Return the [X, Y] coordinate for the center point of the cell that contains the specified text.  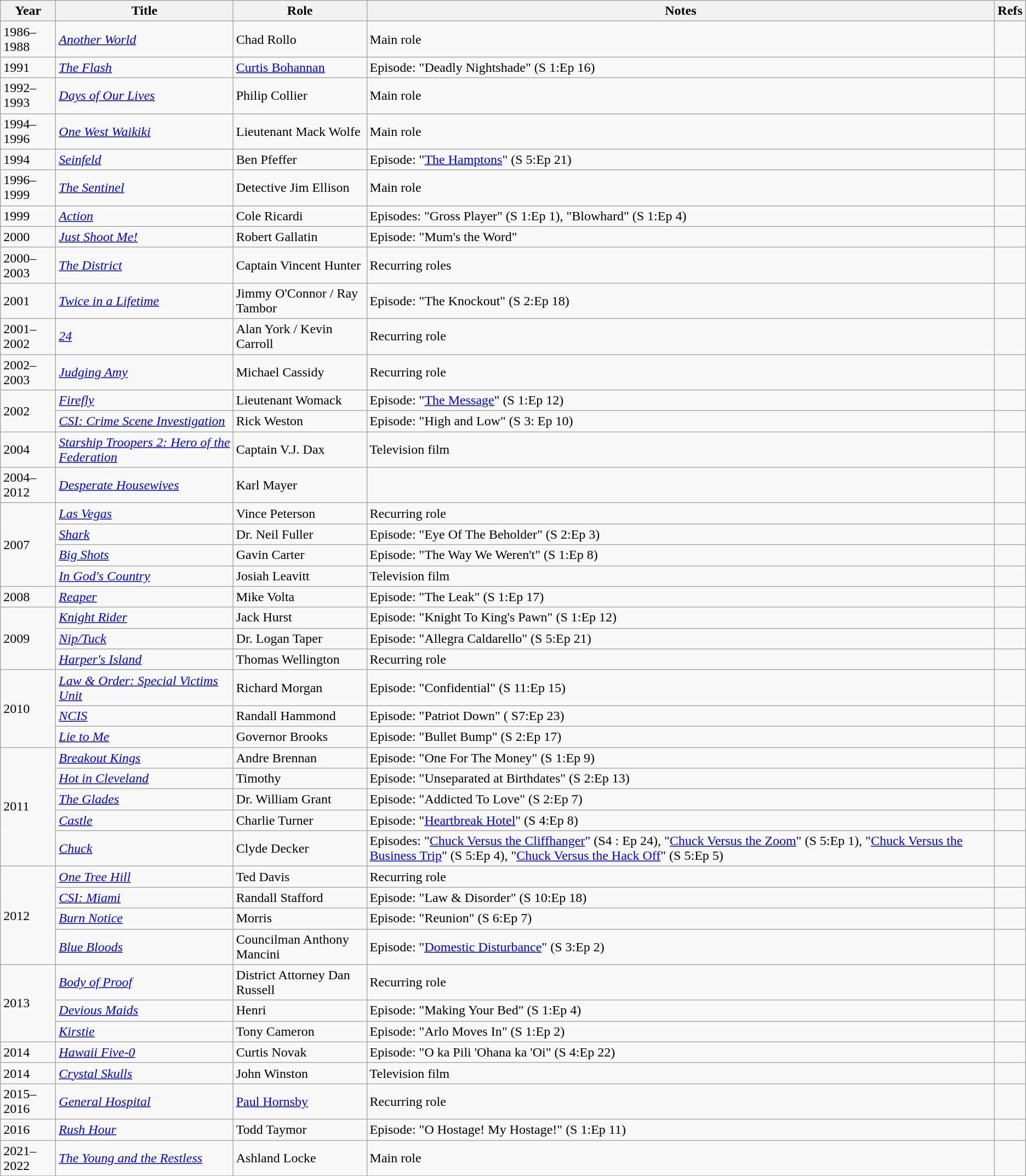
Paul Hornsby [300, 1101]
Episode: "Eye Of The Beholder" (S 2:Ep 3) [681, 534]
Tony Cameron [300, 1031]
Year [29, 11]
2001–2002 [29, 336]
Episode: "Reunion" (S 6:Ep 7) [681, 918]
Dr. Neil Fuller [300, 534]
Henri [300, 1011]
In God's Country [145, 576]
NCIS [145, 716]
2009 [29, 638]
Days of Our Lives [145, 95]
Philip Collier [300, 95]
1999 [29, 216]
Andre Brennan [300, 758]
General Hospital [145, 1101]
Nip/Tuck [145, 638]
The Sentinel [145, 187]
Reaper [145, 597]
1992–1993 [29, 95]
1994–1996 [29, 132]
Episode: "The Knockout" (S 2:Ep 18) [681, 300]
Jimmy O'Connor / Ray Tambor [300, 300]
Body of Proof [145, 982]
Chad Rollo [300, 39]
Mike Volta [300, 597]
Lieutenant Mack Wolfe [300, 132]
Hawaii Five-0 [145, 1052]
Lie to Me [145, 737]
The District [145, 265]
Gavin Carter [300, 555]
Cole Ricardi [300, 216]
2000 [29, 237]
Castle [145, 820]
Episode: "The Way We Weren't" (S 1:Ep 8) [681, 555]
Blue Bloods [145, 947]
Josiah Leavitt [300, 576]
Another World [145, 39]
Seinfeld [145, 159]
2021–2022 [29, 1157]
Episode: "Domestic Disturbance" (S 3:Ep 2) [681, 947]
Alan York / Kevin Carroll [300, 336]
CSI: Miami [145, 898]
Refs [1010, 11]
Episode: "Making Your Bed" (S 1:Ep 4) [681, 1011]
Episode: "Confidential" (S 11:Ep 15) [681, 687]
Robert Gallatin [300, 237]
2010 [29, 708]
Episode: "One For The Money" (S 1:Ep 9) [681, 758]
Episode: "O Hostage! My Hostage!" (S 1:Ep 11) [681, 1129]
Ted Davis [300, 877]
Rick Weston [300, 421]
Starship Troopers 2: Hero of the Federation [145, 449]
Randall Hammond [300, 716]
1994 [29, 159]
Jack Hurst [300, 618]
Councilman Anthony Mancini [300, 947]
2016 [29, 1129]
2013 [29, 1003]
Devious Maids [145, 1011]
CSI: Crime Scene Investigation [145, 421]
2000–2003 [29, 265]
Role [300, 11]
Richard Morgan [300, 687]
2001 [29, 300]
Firefly [145, 401]
One West Waikiki [145, 132]
2012 [29, 915]
Kirstie [145, 1031]
Crystal Skulls [145, 1073]
Episode: "The Hamptons" (S 5:Ep 21) [681, 159]
Curtis Bohannan [300, 67]
Thomas Wellington [300, 659]
Notes [681, 11]
Dr. Logan Taper [300, 638]
Episode: "Heartbreak Hotel" (S 4:Ep 8) [681, 820]
Episode: "Arlo Moves In" (S 1:Ep 2) [681, 1031]
Episode: "Allegra Caldarello" (S 5:Ep 21) [681, 638]
2004 [29, 449]
2011 [29, 807]
2002–2003 [29, 372]
District Attorney Dan Russell [300, 982]
2008 [29, 597]
Desperate Housewives [145, 486]
Episode: "Knight To King's Pawn" (S 1:Ep 12) [681, 618]
Morris [300, 918]
2002 [29, 411]
Randall Stafford [300, 898]
Episode: "Addicted To Love" (S 2:Ep 7) [681, 800]
Judging Amy [145, 372]
1991 [29, 67]
Las Vegas [145, 513]
Episode: "High and Low" (S 3: Ep 10) [681, 421]
Title [145, 11]
Episode: "Bullet Bump" (S 2:Ep 17) [681, 737]
Governor Brooks [300, 737]
Vince Peterson [300, 513]
Breakout Kings [145, 758]
Captain V.J. Dax [300, 449]
The Young and the Restless [145, 1157]
Charlie Turner [300, 820]
John Winston [300, 1073]
Action [145, 216]
Dr. William Grant [300, 800]
Episode: "Law & Disorder" (S 10:Ep 18) [681, 898]
Harper's Island [145, 659]
1996–1999 [29, 187]
Big Shots [145, 555]
Ben Pfeffer [300, 159]
Just Shoot Me! [145, 237]
Karl Mayer [300, 486]
Episode: "The Message" (S 1:Ep 12) [681, 401]
Episode: "O ka Pili 'Ohana ka 'Oi" (S 4:Ep 22) [681, 1052]
Recurring roles [681, 265]
Rush Hour [145, 1129]
Burn Notice [145, 918]
Episode: "Deadly Nightshade" (S 1:Ep 16) [681, 67]
Episode: "Mum's the Word" [681, 237]
24 [145, 336]
Captain Vincent Hunter [300, 265]
Shark [145, 534]
Twice in a Lifetime [145, 300]
2015–2016 [29, 1101]
Episode: "The Leak" (S 1:Ep 17) [681, 597]
The Glades [145, 800]
Chuck [145, 848]
Episode: "Patriot Down" ( S7:Ep 23) [681, 716]
Episode: "Unseparated at Birthdates" (S 2:Ep 13) [681, 779]
Detective Jim Ellison [300, 187]
Episodes: "Gross Player" (S 1:Ep 1), "Blowhard" (S 1:Ep 4) [681, 216]
Hot in Cleveland [145, 779]
Timothy [300, 779]
Clyde Decker [300, 848]
Michael Cassidy [300, 372]
Curtis Novak [300, 1052]
Law & Order: Special Victims Unit [145, 687]
2007 [29, 545]
Knight Rider [145, 618]
1986–1988 [29, 39]
Lieutenant Womack [300, 401]
2004–2012 [29, 486]
Ashland Locke [300, 1157]
Todd Taymor [300, 1129]
The Flash [145, 67]
One Tree Hill [145, 877]
